Return the (x, y) coordinate for the center point of the cell that contains the specified text.  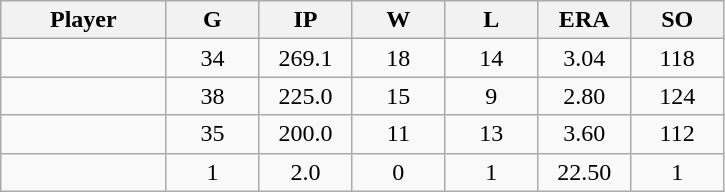
G (212, 20)
269.1 (306, 58)
14 (492, 58)
3.60 (584, 134)
38 (212, 96)
SO (678, 20)
124 (678, 96)
2.0 (306, 172)
225.0 (306, 96)
13 (492, 134)
35 (212, 134)
11 (398, 134)
22.50 (584, 172)
L (492, 20)
112 (678, 134)
118 (678, 58)
200.0 (306, 134)
9 (492, 96)
15 (398, 96)
ERA (584, 20)
3.04 (584, 58)
18 (398, 58)
Player (84, 20)
34 (212, 58)
0 (398, 172)
IP (306, 20)
W (398, 20)
2.80 (584, 96)
